Scan for the cell matching the given text and deliver its (x, y) coordinate at center. 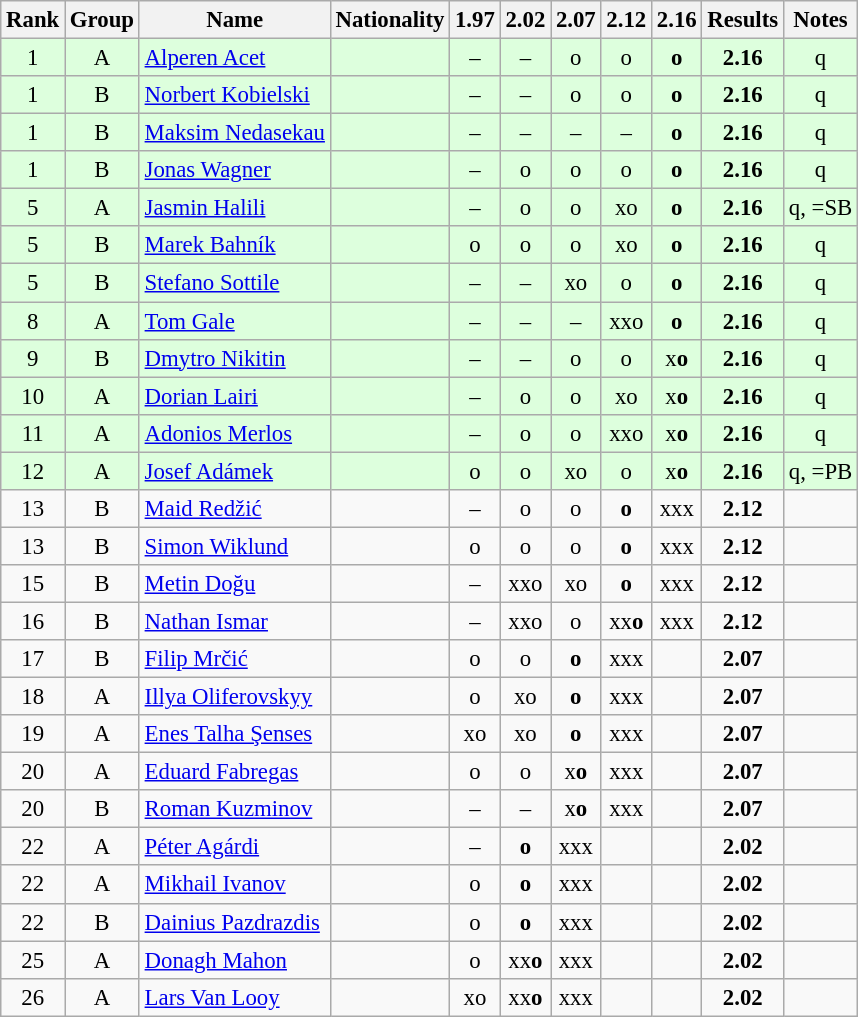
15 (33, 584)
18 (33, 697)
Jasmin Halili (234, 208)
Josef Adámek (234, 471)
Filip Mrčić (234, 659)
16 (33, 621)
Enes Talha Şenses (234, 734)
Donagh Mahon (234, 960)
1.97 (475, 20)
11 (33, 433)
Mikhail Ivanov (234, 885)
q, =PB (820, 471)
Jonas Wagner (234, 170)
Dainius Pazdrazdis (234, 922)
Illya Oliferovskyy (234, 697)
Tom Gale (234, 321)
26 (33, 997)
Norbert Kobielski (234, 95)
Stefano Sottile (234, 283)
Maid Redžić (234, 509)
Group (102, 20)
Adonios Merlos (234, 433)
Dmytro Nikitin (234, 358)
9 (33, 358)
Metin Doğu (234, 584)
8 (33, 321)
Rank (33, 20)
Eduard Fabregas (234, 772)
Dorian Lairi (234, 396)
Nathan Ismar (234, 621)
Nationality (390, 20)
Marek Bahník (234, 245)
Results (742, 20)
19 (33, 734)
Roman Kuzminov (234, 809)
25 (33, 960)
Péter Agárdi (234, 847)
Lars Van Looy (234, 997)
Maksim Nedasekau (234, 133)
Name (234, 20)
17 (33, 659)
Notes (820, 20)
q, =SB (820, 208)
Simon Wiklund (234, 546)
12 (33, 471)
Alperen Acet (234, 58)
10 (33, 396)
